Capture the cell that displays the provided text and extract its (X, Y) central coordinate. 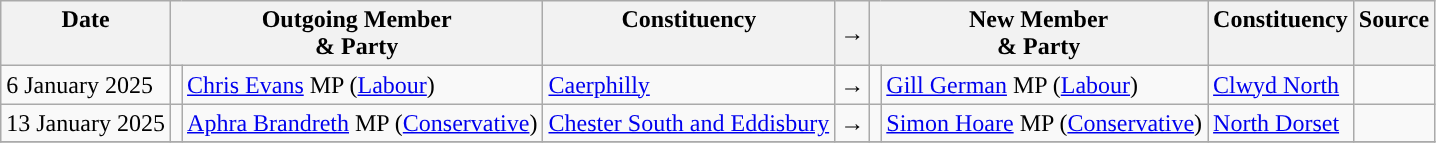
Caerphilly (689, 85)
13 January 2025 (86, 123)
Gill German MP (Labour) (1044, 85)
Clwyd North (1281, 85)
North Dorset (1281, 123)
Simon Hoare MP (Conservative) (1044, 123)
Chris Evans MP (Labour) (362, 85)
Aphra Brandreth MP (Conservative) (362, 123)
Date (86, 34)
Outgoing Member& Party (356, 34)
6 January 2025 (86, 85)
New Member& Party (1039, 34)
Chester South and Eddisbury (689, 123)
Source (1394, 34)
